From the cell containing the given text, extract its center point as [X, Y] coordinate. 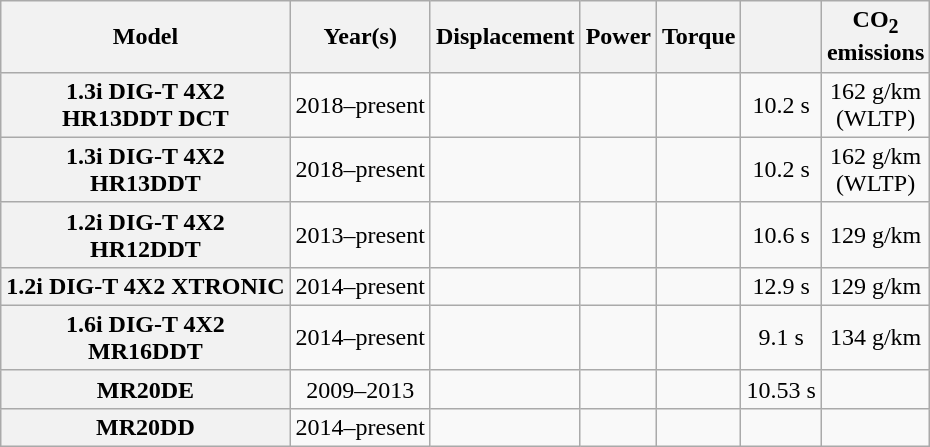
2013–present [360, 234]
1.2i DIG-T 4X2 XTRONIC [146, 286]
1.3i DIG-T 4X2HR13DDT DCT [146, 104]
MR20DE [146, 389]
Torque [699, 36]
Power [618, 36]
134 g/km [875, 338]
12.9 s [781, 286]
Displacement [505, 36]
1.3i DIG-T 4X2HR13DDT [146, 170]
9.1 s [781, 338]
Model [146, 36]
Year(s) [360, 36]
MR20DD [146, 427]
1.2i DIG-T 4X2HR12DDT [146, 234]
CO2emissions [875, 36]
10.6 s [781, 234]
2009–2013 [360, 389]
1.6i DIG-T 4X2MR16DDT [146, 338]
10.53 s [781, 389]
